Capture the cell that displays the provided text and extract its [X, Y] central coordinate. 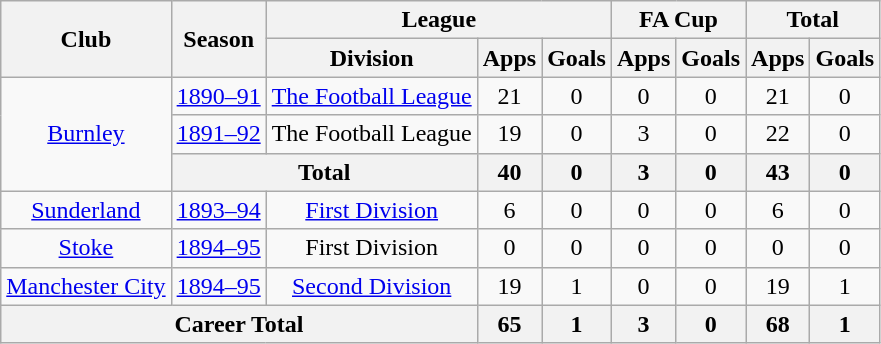
Burnley [86, 134]
Division [372, 58]
Sunderland [86, 210]
68 [778, 324]
Club [86, 39]
FA Cup [678, 20]
Second Division [372, 286]
22 [778, 134]
65 [509, 324]
Career Total [239, 324]
Season [218, 39]
1893–94 [218, 210]
League [438, 20]
43 [778, 172]
1890–91 [218, 96]
40 [509, 172]
Stoke [86, 248]
1891–92 [218, 134]
Manchester City [86, 286]
